Capture the cell that displays the provided text and extract its (x, y) central coordinate. 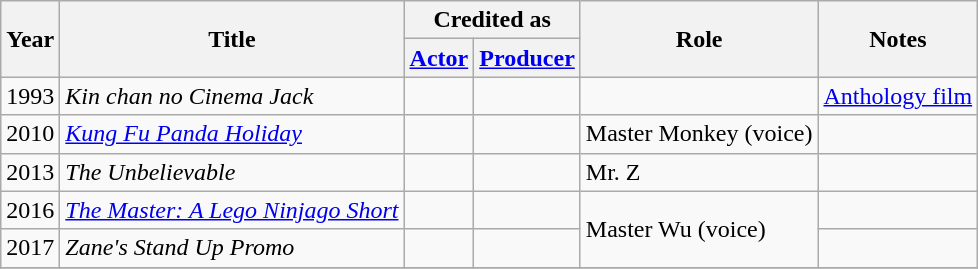
2016 (30, 210)
2017 (30, 248)
The Master: A Lego Ninjago Short (232, 210)
Kin chan no Cinema Jack (232, 96)
Kung Fu Panda Holiday (232, 134)
The Unbelievable (232, 172)
Zane's Stand Up Promo (232, 248)
Anthology film (898, 96)
Master Wu (voice) (699, 229)
Producer (528, 58)
Role (699, 39)
Year (30, 39)
2010 (30, 134)
Title (232, 39)
2013 (30, 172)
Credited as (492, 20)
Notes (898, 39)
Master Monkey (voice) (699, 134)
Actor (439, 58)
Mr. Z (699, 172)
1993 (30, 96)
